Identify which cell holds the provided text, then report its (x, y) central coordinate. 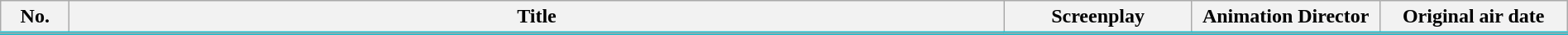
Screenplay (1098, 17)
Original air date (1474, 17)
Title (537, 17)
Animation Director (1285, 17)
No. (35, 17)
